For the text-containing cell, return its midpoint in [X, Y] coordinate format. 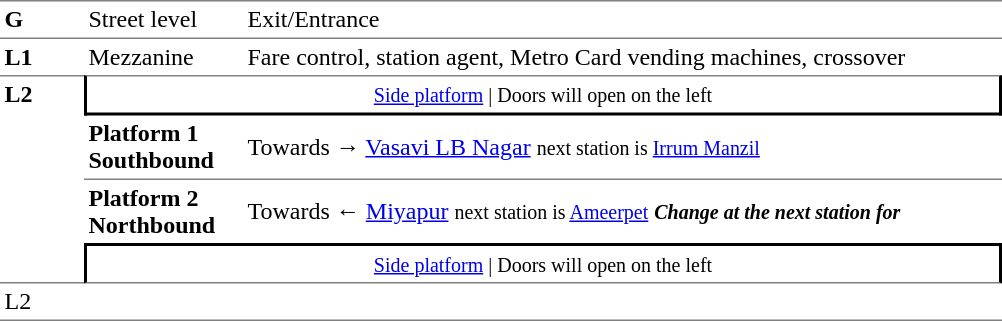
Platform 1Southbound [164, 148]
Towards → Vasavi LB Nagar next station is Irrum Manzil [622, 148]
L2 [42, 179]
Towards ← Miyapur next station is Ameerpet Change at the next station for [622, 212]
G [42, 20]
Platform 2Northbound [164, 212]
Mezzanine [164, 57]
Exit/Entrance [622, 20]
L1 [42, 57]
Fare control, station agent, Metro Card vending machines, crossover [622, 57]
Street level [164, 20]
